Provide the (x, y) coordinate of the cell's center where the given text is located.  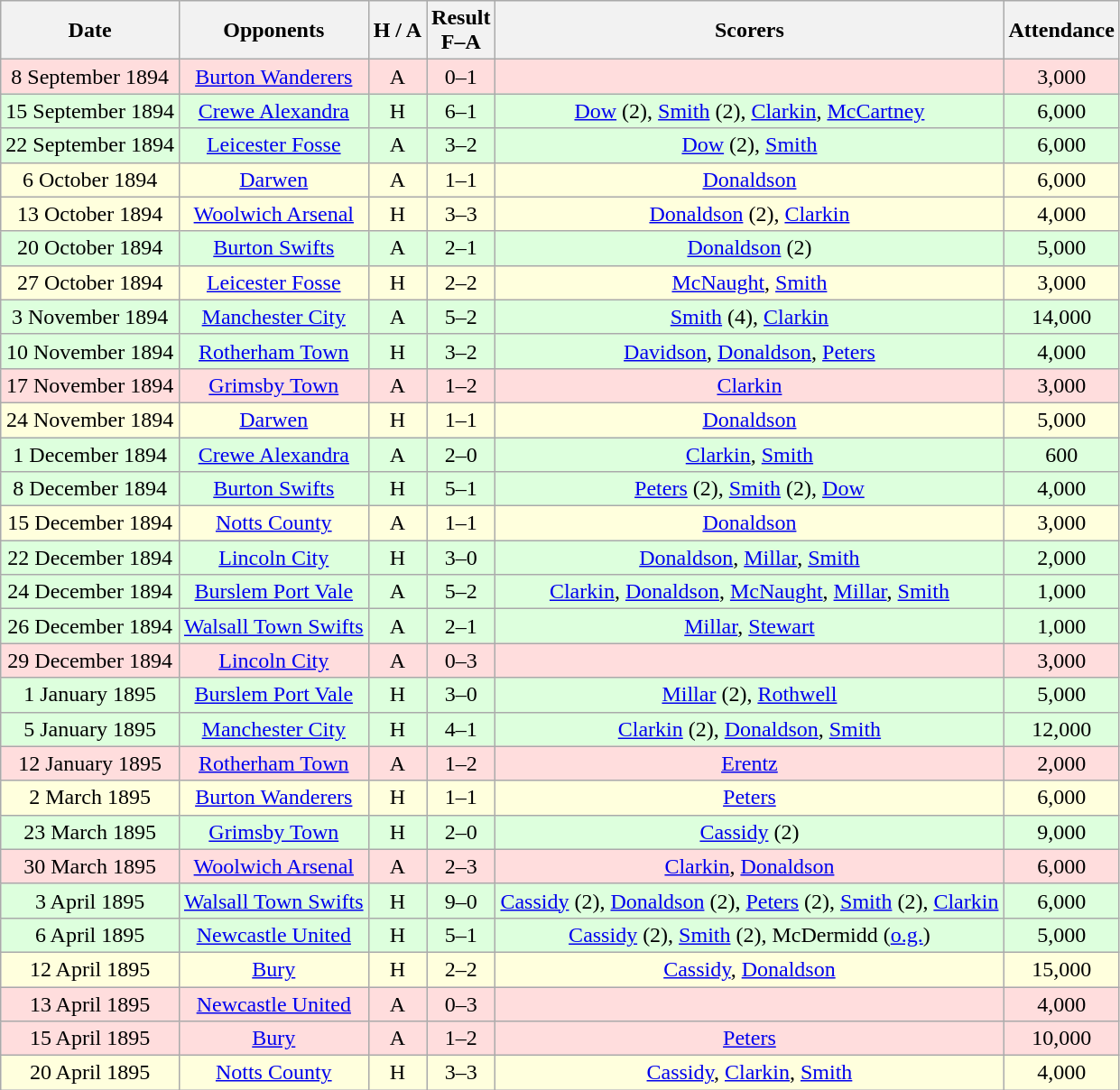
14,000 (1061, 317)
Millar, Stewart (749, 626)
2 March 1895 (90, 798)
Cassidy, Donaldson (749, 969)
15 December 1894 (90, 523)
13 April 1895 (90, 1004)
0–1 (461, 77)
Dow (2), Smith (2), Clarkin, McCartney (749, 111)
ResultF–A (461, 31)
6 October 1894 (90, 180)
H / A (397, 31)
15,000 (1061, 969)
Clarkin (2), Donaldson, Smith (749, 729)
9–0 (461, 901)
Opponents (273, 31)
15 April 1895 (90, 1039)
4–1 (461, 729)
Millar (2), Rothwell (749, 695)
3 November 1894 (90, 317)
Donaldson (2) (749, 248)
Davidson, Donaldson, Peters (749, 351)
Clarkin, Smith (749, 454)
15 September 1894 (90, 111)
Cassidy (2), Donaldson (2), Peters (2), Smith (2), Clarkin (749, 901)
26 December 1894 (90, 626)
10,000 (1061, 1039)
13 October 1894 (90, 214)
Cassidy, Clarkin, Smith (749, 1073)
6 April 1895 (90, 935)
Donaldson, Millar, Smith (749, 558)
1 January 1895 (90, 695)
24 November 1894 (90, 420)
Scorers (749, 31)
22 December 1894 (90, 558)
27 October 1894 (90, 282)
Peters (2), Smith (2), Dow (749, 489)
23 March 1895 (90, 832)
6–1 (461, 111)
3 April 1895 (90, 901)
22 September 1894 (90, 145)
12,000 (1061, 729)
Dow (2), Smith (749, 145)
2–3 (461, 866)
Clarkin, Donaldson, McNaught, Millar, Smith (749, 592)
Attendance (1061, 31)
600 (1061, 454)
Donaldson (2), Clarkin (749, 214)
1 December 1894 (90, 454)
Clarkin (749, 385)
McNaught, Smith (749, 282)
Date (90, 31)
12 April 1895 (90, 969)
9,000 (1061, 832)
Cassidy (2), Smith (2), McDermidd (o.g.) (749, 935)
Cassidy (2) (749, 832)
Erentz (749, 763)
24 December 1894 (90, 592)
20 April 1895 (90, 1073)
29 December 1894 (90, 660)
5 January 1895 (90, 729)
8 December 1894 (90, 489)
12 January 1895 (90, 763)
30 March 1895 (90, 866)
Clarkin, Donaldson (749, 866)
17 November 1894 (90, 385)
8 September 1894 (90, 77)
Smith (4), Clarkin (749, 317)
10 November 1894 (90, 351)
20 October 1894 (90, 248)
